Output the [x, y] coordinate of the center of the cell containing the given text.  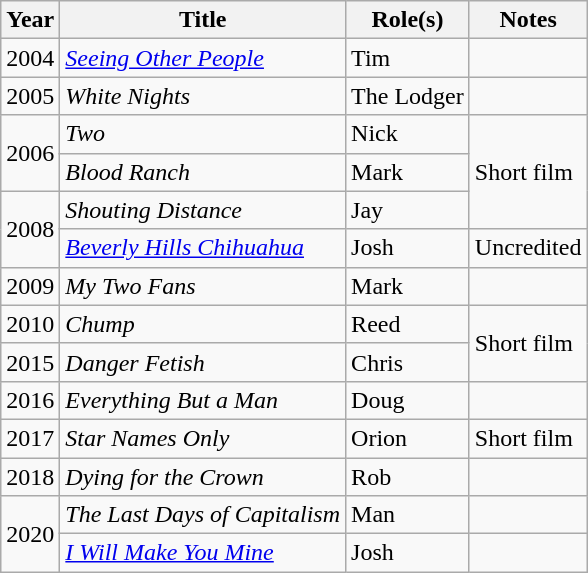
Blood Ranch [203, 172]
2020 [30, 534]
2017 [30, 438]
2018 [30, 477]
Two [203, 134]
I Will Make You Mine [203, 553]
2015 [30, 362]
2005 [30, 96]
Nick [408, 134]
Man [408, 515]
Orion [408, 438]
Reed [408, 324]
The Last Days of Capitalism [203, 515]
Title [203, 20]
Jay [408, 210]
Star Names Only [203, 438]
2016 [30, 400]
Shouting Distance [203, 210]
2009 [30, 286]
Beverly Hills Chihuahua [203, 248]
My Two Fans [203, 286]
2006 [30, 153]
Doug [408, 400]
2010 [30, 324]
Uncredited [528, 248]
Rob [408, 477]
Seeing Other People [203, 58]
2004 [30, 58]
White Nights [203, 96]
Everything But a Man [203, 400]
Danger Fetish [203, 362]
Chump [203, 324]
Chris [408, 362]
Tim [408, 58]
Role(s) [408, 20]
Dying for the Crown [203, 477]
The Lodger [408, 96]
Year [30, 20]
2008 [30, 229]
Notes [528, 20]
